Scan for the cell matching the given text and deliver its [x, y] coordinate at center. 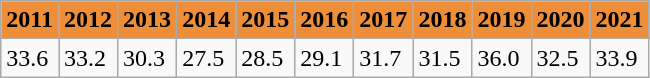
28.5 [266, 58]
2014 [206, 20]
33.2 [88, 58]
2018 [442, 20]
2012 [88, 20]
27.5 [206, 58]
33.6 [30, 58]
31.7 [384, 58]
2017 [384, 20]
2021 [620, 20]
2011 [30, 20]
2013 [148, 20]
2016 [324, 20]
2020 [560, 20]
32.5 [560, 58]
31.5 [442, 58]
2019 [502, 20]
29.1 [324, 58]
33.9 [620, 58]
2015 [266, 20]
36.0 [502, 58]
30.3 [148, 58]
